Capture the cell that displays the provided text and extract its (x, y) central coordinate. 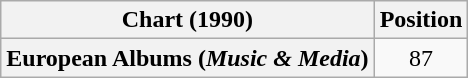
87 (421, 58)
European Albums (Music & Media) (188, 58)
Position (421, 20)
Chart (1990) (188, 20)
